Return (x, y) of the center of cell containing provided text 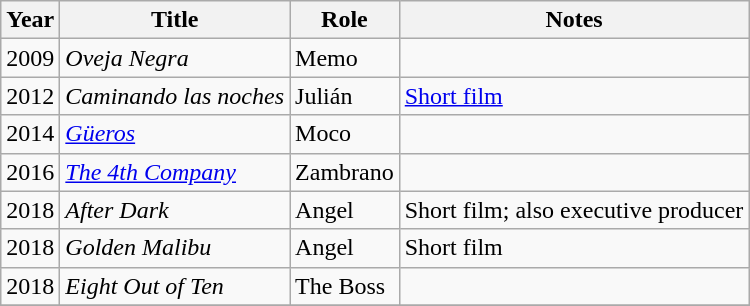
Title (175, 20)
Short film; also executive producer (574, 210)
The 4th Company (175, 172)
2014 (30, 134)
Golden Malibu (175, 248)
After Dark (175, 210)
Notes (574, 20)
2016 (30, 172)
The Boss (345, 286)
Year (30, 20)
Memo (345, 58)
Role (345, 20)
Julián (345, 96)
Zambrano (345, 172)
Moco (345, 134)
2009 (30, 58)
Eight Out of Ten (175, 286)
Caminando las noches (175, 96)
Oveja Negra (175, 58)
2012 (30, 96)
Güeros (175, 134)
